Find where the given text appears and provide that cell's center as (x, y) coordinate. 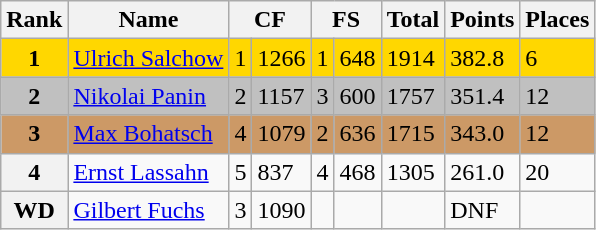
Ernst Lassahn (148, 172)
1715 (413, 134)
1914 (413, 58)
1266 (282, 58)
Ulrich Salchow (148, 58)
Name (148, 20)
Rank (34, 20)
1157 (282, 96)
6 (558, 58)
1305 (413, 172)
837 (282, 172)
Places (558, 20)
1079 (282, 134)
WD (34, 210)
600 (358, 96)
Points (482, 20)
382.8 (482, 58)
20 (558, 172)
CF (270, 20)
Total (413, 20)
468 (358, 172)
5 (240, 172)
351.4 (482, 96)
261.0 (482, 172)
636 (358, 134)
Nikolai Panin (148, 96)
648 (358, 58)
Max Bohatsch (148, 134)
343.0 (482, 134)
FS (346, 20)
Gilbert Fuchs (148, 210)
1090 (282, 210)
1757 (413, 96)
DNF (482, 210)
